Return the [x, y] coordinate for the center point of the cell that contains the specified text.  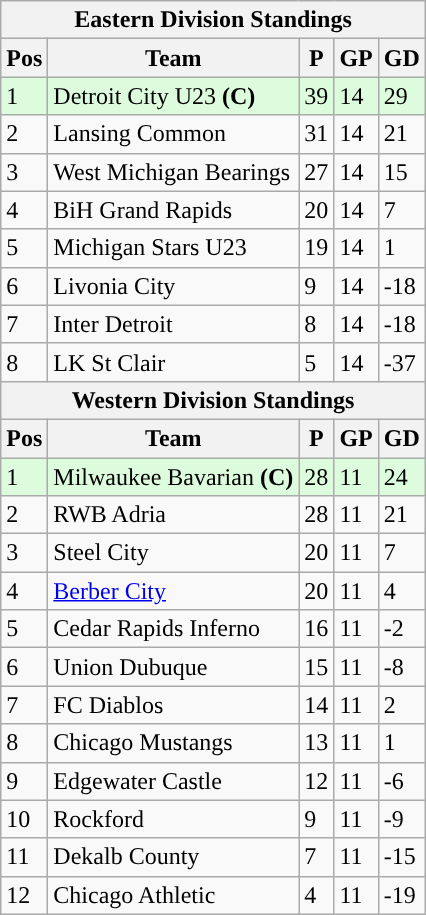
Western Division Standings [214, 400]
Union Dubuque [174, 667]
-19 [402, 895]
24 [402, 477]
West Michigan Bearings [174, 172]
RWB Adria [174, 515]
Inter Detroit [174, 324]
Berber City [174, 591]
Cedar Rapids Inferno [174, 629]
39 [316, 96]
LK St Clair [174, 362]
Edgewater Castle [174, 781]
Chicago Athletic [174, 895]
16 [316, 629]
10 [24, 819]
Dekalb County [174, 857]
-15 [402, 857]
Milwaukee Bavarian (C) [174, 477]
Eastern Division Standings [214, 20]
Detroit City U23 (C) [174, 96]
27 [316, 172]
-9 [402, 819]
Lansing Common [174, 134]
29 [402, 96]
Michigan Stars U23 [174, 248]
-8 [402, 667]
-2 [402, 629]
31 [316, 134]
Steel City [174, 553]
Livonia City [174, 286]
-37 [402, 362]
Chicago Mustangs [174, 743]
13 [316, 743]
BiH Grand Rapids [174, 210]
Rockford [174, 819]
-6 [402, 781]
FC Diablos [174, 705]
19 [316, 248]
